Pinpoint the cell where the given text exists, returning its (X, Y) midpoint coordinate. 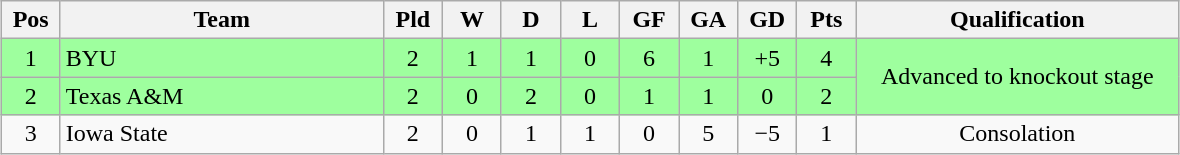
−5 (768, 134)
Texas A&M (222, 96)
Pld (412, 20)
Iowa State (222, 134)
L (590, 20)
W (472, 20)
Team (222, 20)
3 (30, 134)
Qualification (1018, 20)
Advanced to knockout stage (1018, 77)
D (530, 20)
+5 (768, 58)
GF (650, 20)
5 (708, 134)
GA (708, 20)
Consolation (1018, 134)
GD (768, 20)
6 (650, 58)
BYU (222, 58)
4 (826, 58)
Pts (826, 20)
Pos (30, 20)
